For the text-containing cell, return its midpoint in (X, Y) coordinate format. 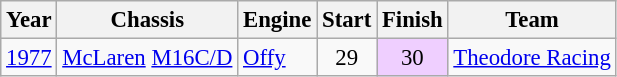
Theodore Racing (532, 58)
Finish (412, 20)
Team (532, 20)
1977 (29, 58)
McLaren M16C/D (148, 58)
Engine (278, 20)
Offy (278, 58)
Chassis (148, 20)
Year (29, 20)
Start (347, 20)
29 (347, 58)
30 (412, 58)
